Output the (x, y) coordinate of the center of the cell containing the given text.  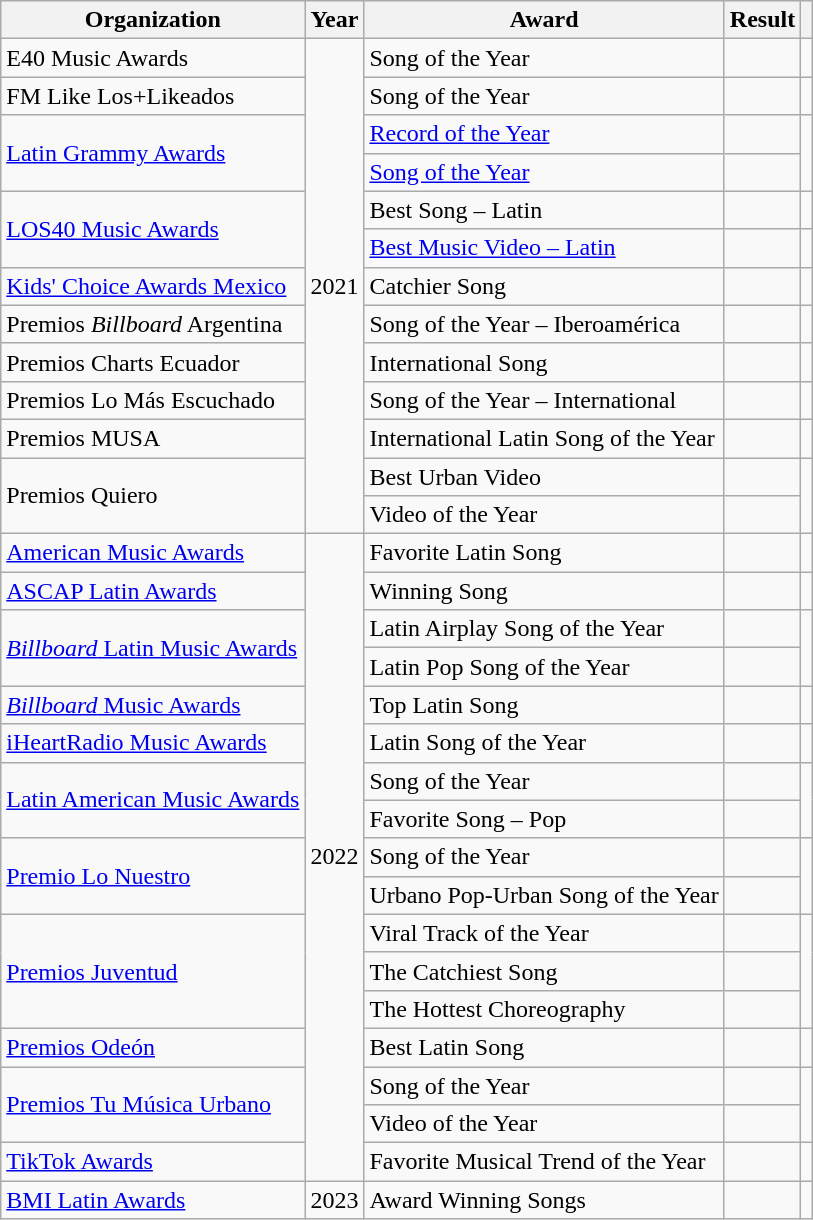
Kids' Choice Awards Mexico (153, 286)
Organization (153, 20)
Favorite Musical Trend of the Year (544, 1162)
BMI Latin Awards (153, 1200)
Favorite Latin Song (544, 553)
Favorite Song – Pop (544, 819)
The Hottest Choreography (544, 1009)
Premios Charts Ecuador (153, 362)
Award (544, 20)
Latin Grammy Awards (153, 153)
E40 Music Awards (153, 58)
LOS40 Music Awards (153, 229)
Premios Quiero (153, 496)
Latin Song of the Year (544, 743)
Urbano Pop-Urban Song of the Year (544, 895)
Latin American Music Awards (153, 800)
ASCAP Latin Awards (153, 591)
The Catchiest Song (544, 971)
International Latin Song of the Year (544, 438)
iHeartRadio Music Awards (153, 743)
Song of the Year – International (544, 400)
Premios Tu Música Urbano (153, 1104)
Premios MUSA (153, 438)
Premios Billboard Argentina (153, 324)
FM Like Los+Likeados (153, 96)
Best Music Video – Latin (544, 248)
International Song (544, 362)
2023 (334, 1200)
Best Song – Latin (544, 210)
Premios Odeón (153, 1047)
Record of the Year (544, 134)
Song of the Year – Iberoamérica (544, 324)
Billboard Music Awards (153, 705)
Best Urban Video (544, 477)
2022 (334, 858)
Catchier Song (544, 286)
Premios Lo Más Escuchado (153, 400)
Latin Pop Song of the Year (544, 667)
Year (334, 20)
American Music Awards (153, 553)
Premios Juventud (153, 971)
Billboard Latin Music Awards (153, 648)
Latin Airplay Song of the Year (544, 629)
Top Latin Song (544, 705)
Result (762, 20)
TikTok Awards (153, 1162)
Premio Lo Nuestro (153, 876)
Viral Track of the Year (544, 933)
Winning Song (544, 591)
Best Latin Song (544, 1047)
2021 (334, 286)
Award Winning Songs (544, 1200)
